Return the [x, y] coordinate for the center point of the cell that contains the specified text.  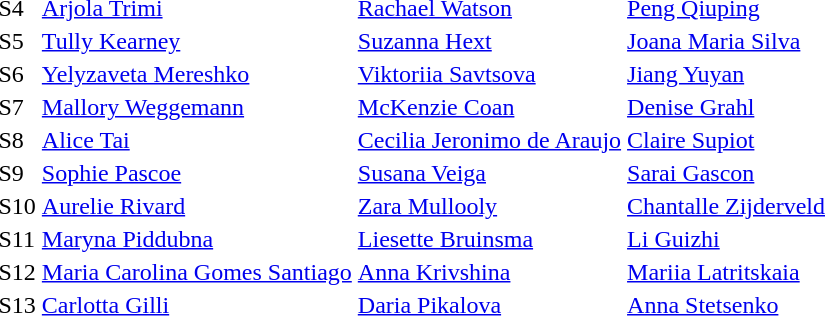
Suzanna Hext [489, 41]
Susana Veiga [489, 173]
Aurelie Rivard [196, 206]
Liesette Bruinsma [489, 239]
McKenzie Coan [489, 107]
Zara Mullooly [489, 206]
Tully Kearney [196, 41]
Mallory Weggemann [196, 107]
Sophie Pascoe [196, 173]
Yelyzaveta Mereshko [196, 74]
Anna Krivshina [489, 272]
Cecilia Jeronimo de Araujo [489, 140]
Alice Tai [196, 140]
Maryna Piddubna [196, 239]
Viktoriia Savtsova [489, 74]
Maria Carolina Gomes Santiago [196, 272]
